Determine the [X, Y] coordinate at the center of the cell enclosing the given text.  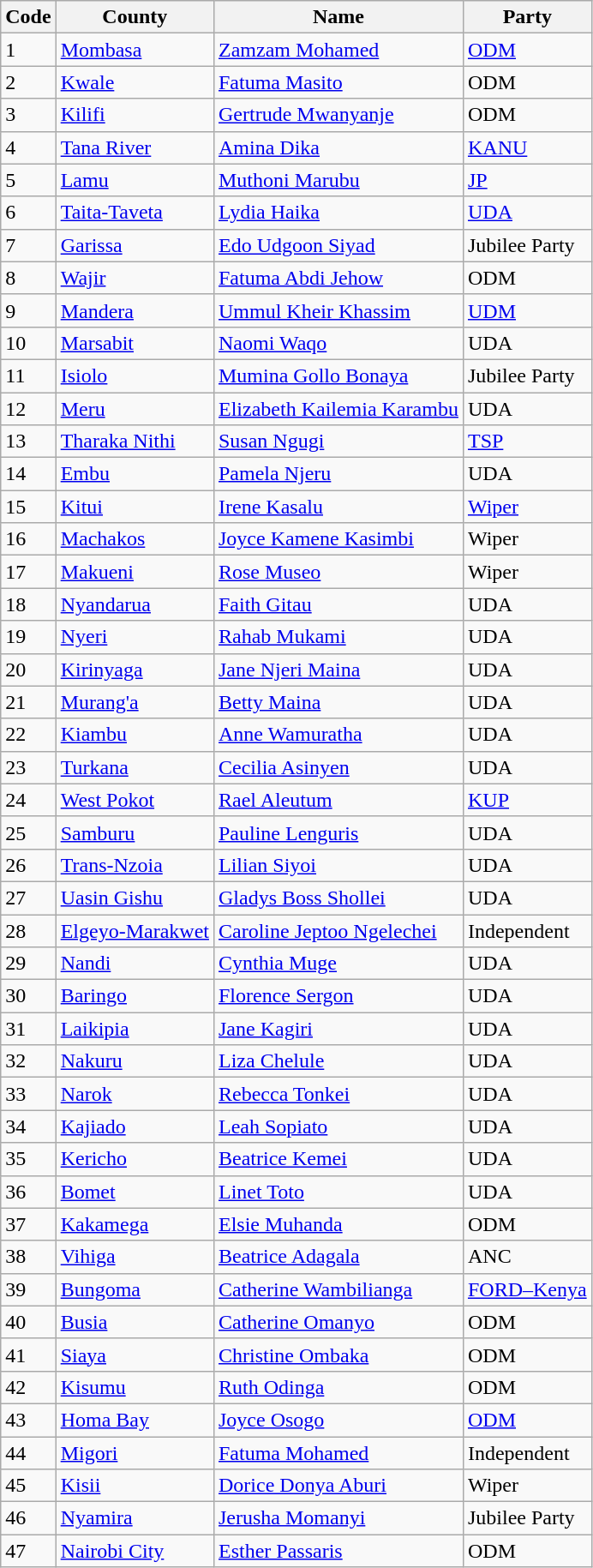
Gertrude Mwanyanje [338, 115]
28 [28, 930]
Turkana [135, 767]
29 [28, 964]
47 [28, 1551]
11 [28, 375]
FORD–Kenya [527, 1289]
Nyandarua [135, 604]
Betty Maina [338, 702]
20 [28, 670]
Susan Ngugi [338, 442]
Murang'a [135, 702]
Kisii [135, 1486]
Zamzam Mohamed [338, 50]
Ummul Kheir Khassim [338, 310]
9 [28, 310]
27 [28, 898]
Laikipia [135, 1029]
Tharaka Nithi [135, 442]
Joyce Kamene Kasimbi [338, 539]
23 [28, 767]
Name [338, 17]
13 [28, 442]
43 [28, 1420]
Garissa [135, 245]
1 [28, 50]
Mandera [135, 310]
10 [28, 343]
2 [28, 82]
Lamu [135, 180]
Fatuma Masito [338, 82]
Meru [135, 409]
Kiambu [135, 735]
Christine Ombaka [338, 1355]
KUP [527, 800]
Lydia Haika [338, 213]
Uasin Gishu [135, 898]
Florence Sergon [338, 996]
Edo Udgoon Siyad [338, 245]
Rahab Mukami [338, 637]
Mumina Gollo Bonaya [338, 375]
42 [28, 1387]
38 [28, 1257]
Kitui [135, 507]
Narok [135, 1094]
21 [28, 702]
7 [28, 245]
Liza Chelule [338, 1061]
37 [28, 1224]
19 [28, 637]
Dorice Donya Aburi [338, 1486]
Kisumu [135, 1387]
Fatuma Mohamed [338, 1453]
Siaya [135, 1355]
15 [28, 507]
JP [527, 180]
Kericho [135, 1159]
4 [28, 147]
Fatuma Abdi Jehow [338, 278]
County [135, 17]
40 [28, 1322]
Pamela Njeru [338, 474]
Machakos [135, 539]
12 [28, 409]
Code [28, 17]
Party [527, 17]
Linet Toto [338, 1192]
Ruth Odinga [338, 1387]
45 [28, 1486]
Samburu [135, 832]
Isiolo [135, 375]
22 [28, 735]
41 [28, 1355]
Naomi Waqo [338, 343]
West Pokot [135, 800]
5 [28, 180]
Taita-Taveta [135, 213]
Kwale [135, 82]
3 [28, 115]
Cecilia Asinyen [338, 767]
Rose Museo [338, 572]
Tana River [135, 147]
Muthoni Marubu [338, 180]
30 [28, 996]
Faith Gitau [338, 604]
Elsie Muhanda [338, 1224]
39 [28, 1289]
Rebecca Tonkei [338, 1094]
35 [28, 1159]
Jane Njeri Maina [338, 670]
Gladys Boss Shollei [338, 898]
36 [28, 1192]
14 [28, 474]
Pauline Lenguris [338, 832]
44 [28, 1453]
Marsabit [135, 343]
Kirinyaga [135, 670]
25 [28, 832]
Beatrice Adagala [338, 1257]
Anne Wamuratha [338, 735]
Nairobi City [135, 1551]
Catherine Wambilianga [338, 1289]
Elizabeth Kailemia Karambu [338, 409]
Wajir [135, 278]
Jerusha Momanyi [338, 1518]
Beatrice Kemei [338, 1159]
Embu [135, 474]
6 [28, 213]
Nandi [135, 964]
32 [28, 1061]
24 [28, 800]
Joyce Osogo [338, 1420]
18 [28, 604]
26 [28, 865]
Lilian Siyoi [338, 865]
TSP [527, 442]
Elgeyo-Marakwet [135, 930]
Vihiga [135, 1257]
Nakuru [135, 1061]
Rael Aleutum [338, 800]
31 [28, 1029]
Caroline Jeptoo Ngelechei [338, 930]
34 [28, 1126]
Catherine Omanyo [338, 1322]
Kajiado [135, 1126]
Nyamira [135, 1518]
UDM [527, 310]
Makueni [135, 572]
17 [28, 572]
Amina Dika [338, 147]
Homa Bay [135, 1420]
Nyeri [135, 637]
Cynthia Muge [338, 964]
Leah Sopiato [338, 1126]
Kakamega [135, 1224]
KANU [527, 147]
16 [28, 539]
Baringo [135, 996]
Trans-Nzoia [135, 865]
Migori [135, 1453]
Mombasa [135, 50]
Jane Kagiri [338, 1029]
Esther Passaris [338, 1551]
33 [28, 1094]
46 [28, 1518]
8 [28, 278]
ANC [527, 1257]
Irene Kasalu [338, 507]
Bungoma [135, 1289]
Kilifi [135, 115]
Bomet [135, 1192]
Busia [135, 1322]
